Identify which cell holds the provided text, then report its (X, Y) central coordinate. 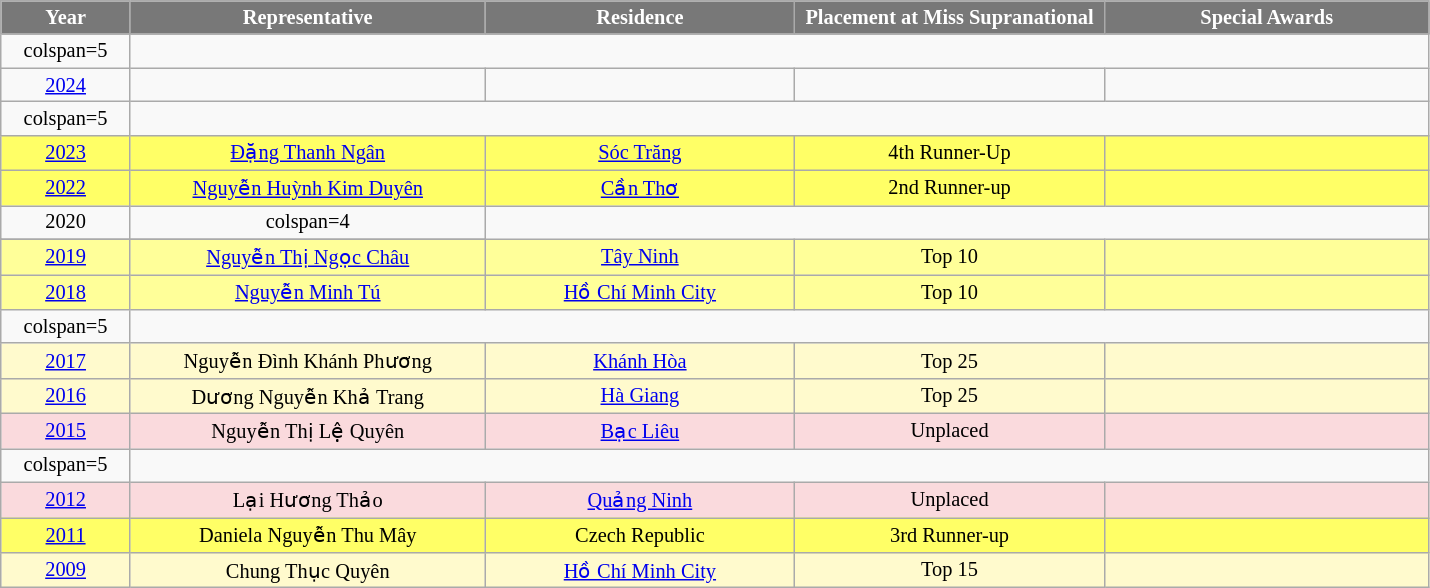
Khánh Hòa (640, 360)
Sóc Trăng (640, 152)
Hà Giang (640, 396)
Top 15 (950, 570)
4th Runner-Up (950, 152)
Lại Hương Thảo (308, 500)
2nd Runner-up (950, 188)
Nguyễn Huỳnh Kim Duyên (308, 188)
2017 (66, 360)
Year (66, 17)
Đặng Thanh Ngân (308, 152)
Nguyễn Đình Khánh Phương (308, 360)
2024 (66, 85)
Quảng Ninh (640, 500)
Special Awards (1266, 17)
Representative (308, 17)
Czech Republic (640, 534)
2011 (66, 534)
2012 (66, 500)
Daniela Nguyễn Thu Mây (308, 534)
Placement at Miss Supranational (950, 17)
Tây Ninh (640, 256)
colspan=4 (308, 222)
Cần Thơ (640, 188)
2022 (66, 188)
Nguyễn Thị Lệ Quyên (308, 430)
2019 (66, 256)
2016 (66, 396)
3rd Runner-up (950, 534)
2009 (66, 570)
Residence (640, 17)
Dương Nguyễn Khả Trang (308, 396)
Nguyễn Minh Tú (308, 292)
2018 (66, 292)
Chung Thục Quyên (308, 570)
2023 (66, 152)
2015 (66, 430)
Nguyễn Thị Ngọc Châu (308, 256)
2020 (66, 222)
Bạc Liêu (640, 430)
